Extract the [x, y] coordinate from the center of the cell holding the provided text.  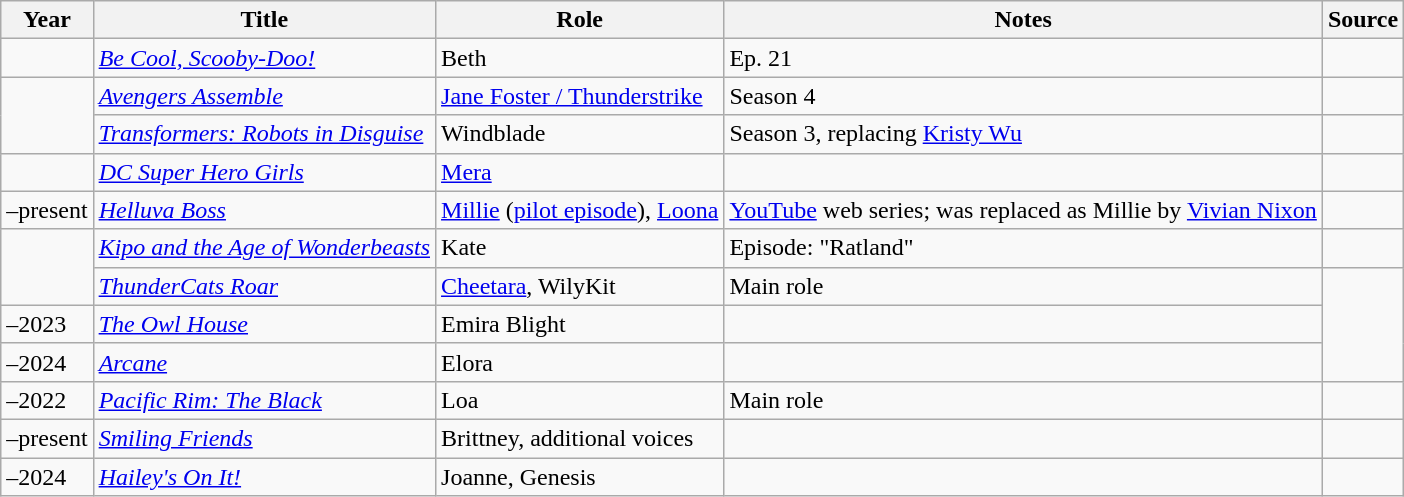
Title [264, 20]
ThunderCats Roar [264, 286]
–2022 [47, 400]
Hailey's On It! [264, 477]
Season 3, replacing Kristy Wu [1023, 134]
Emira Blight [580, 324]
Be Cool, Scooby-Doo! [264, 58]
Season 4 [1023, 96]
Jane Foster / Thunderstrike [580, 96]
Brittney, additional voices [580, 438]
DC Super Hero Girls [264, 172]
The Owl House [264, 324]
Avengers Assemble [264, 96]
Arcane [264, 362]
Millie (pilot episode), Loona [580, 210]
Loa [580, 400]
Elora [580, 362]
Cheetara, WilyKit [580, 286]
Kipo and the Age of Wonderbeasts [264, 248]
Notes [1023, 20]
Transformers: Robots in Disguise [264, 134]
Source [1362, 20]
Helluva Boss [264, 210]
Kate [580, 248]
Smiling Friends [264, 438]
–2023 [47, 324]
Ep. 21 [1023, 58]
Mera [580, 172]
YouTube web series; was replaced as Millie by Vivian Nixon [1023, 210]
Year [47, 20]
Windblade [580, 134]
Pacific Rim: The Black [264, 400]
Role [580, 20]
Episode: "Ratland" [1023, 248]
Joanne, Genesis [580, 477]
Beth [580, 58]
